Return the [X, Y] coordinate for the center point of the cell that contains the specified text.  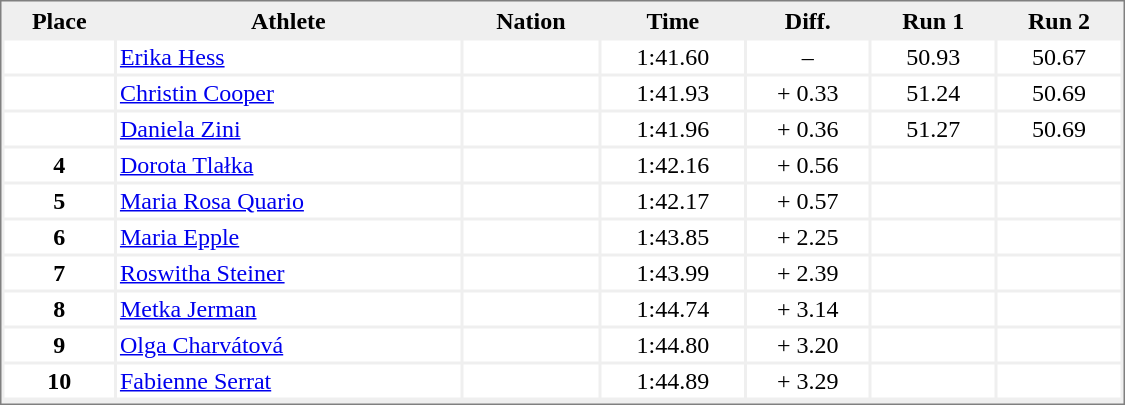
6 [58, 236]
+ 0.56 [808, 164]
1:42.16 [673, 164]
7 [58, 272]
5 [58, 200]
51.27 [934, 128]
1:44.80 [673, 344]
Daniela Zini [288, 128]
10 [58, 380]
Christin Cooper [288, 92]
Time [673, 20]
1:41.93 [673, 92]
1:44.89 [673, 380]
+ 0.57 [808, 200]
– [808, 56]
1:42.17 [673, 200]
Athlete [288, 20]
1:41.60 [673, 56]
+ 3.20 [808, 344]
Fabienne Serrat [288, 380]
Metka Jerman [288, 308]
+ 0.33 [808, 92]
Nation [531, 20]
1:41.96 [673, 128]
+ 2.25 [808, 236]
+ 3.29 [808, 380]
Roswitha Steiner [288, 272]
8 [58, 308]
Maria Rosa Quario [288, 200]
Run 2 [1060, 20]
Olga Charvátová [288, 344]
51.24 [934, 92]
+ 3.14 [808, 308]
+ 0.36 [808, 128]
Erika Hess [288, 56]
9 [58, 344]
Run 1 [934, 20]
1:44.74 [673, 308]
1:43.85 [673, 236]
1:43.99 [673, 272]
Place [58, 20]
Dorota Tlałka [288, 164]
+ 2.39 [808, 272]
50.67 [1060, 56]
4 [58, 164]
50.93 [934, 56]
Diff. [808, 20]
Maria Epple [288, 236]
